Identify which cell holds the provided text, then report its (x, y) central coordinate. 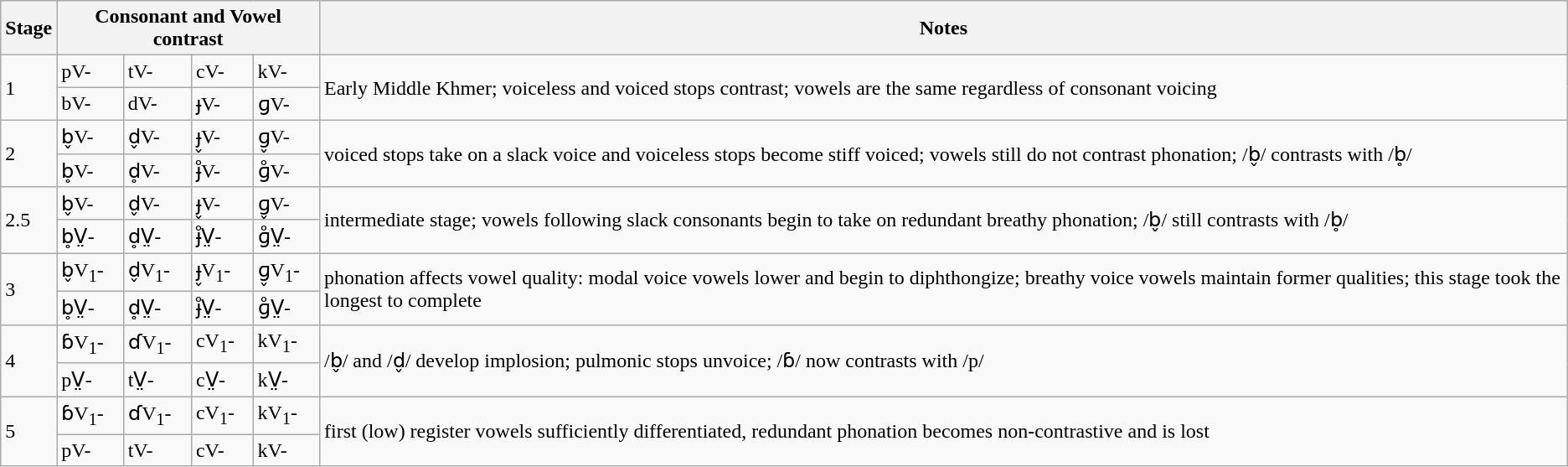
1 (28, 88)
ɡV- (286, 104)
dV- (157, 104)
d̬V1- (157, 272)
voiced stops take on a slack voice and voiceless stops become stiff voiced; vowels still do not contrast phonation; /b̬/ contrasts with /b̥/ (943, 153)
/b̬/ and /d̬/ develop implosion; pulmonic stops unvoice; /ɓ/ now contrasts with /p/ (943, 361)
ɟ̊V- (222, 170)
Consonant and Vowel contrast (188, 29)
4 (28, 361)
ɡ̊V- (286, 170)
2.5 (28, 220)
bV- (90, 104)
5 (28, 431)
Notes (943, 29)
first (low) register vowels sufficiently differentiated, redundant phonation becomes non-contrastive and is lost (943, 431)
Stage (28, 29)
2 (28, 153)
cV̤- (222, 380)
intermediate stage; vowels following slack consonants begin to take on redundant breathy phonation; /b̬/ still contrasts with /b̥/ (943, 220)
ɟ̬V1- (222, 272)
d̥V- (157, 170)
3 (28, 288)
kV̤- (286, 380)
b̥V- (90, 170)
pV̤- (90, 380)
ɟV- (222, 104)
Early Middle Khmer; voiceless and voiced stops contrast; vowels are the same regardless of consonant voicing (943, 88)
ɡ̬V1- (286, 272)
tV̤- (157, 380)
b̬V1- (90, 272)
